Return (x, y) of the center of cell containing provided text 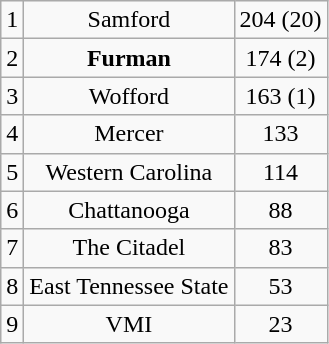
88 (280, 210)
Furman (129, 58)
163 (1) (280, 96)
The Citadel (129, 248)
Samford (129, 20)
East Tennessee State (129, 286)
23 (280, 324)
Western Carolina (129, 172)
8 (12, 286)
Mercer (129, 134)
174 (2) (280, 58)
4 (12, 134)
Chattanooga (129, 210)
1 (12, 20)
133 (280, 134)
2 (12, 58)
9 (12, 324)
VMI (129, 324)
3 (12, 96)
6 (12, 210)
114 (280, 172)
83 (280, 248)
5 (12, 172)
Wofford (129, 96)
7 (12, 248)
53 (280, 286)
204 (20) (280, 20)
